Locate the cell with the specified text and output its (X, Y) center coordinate. 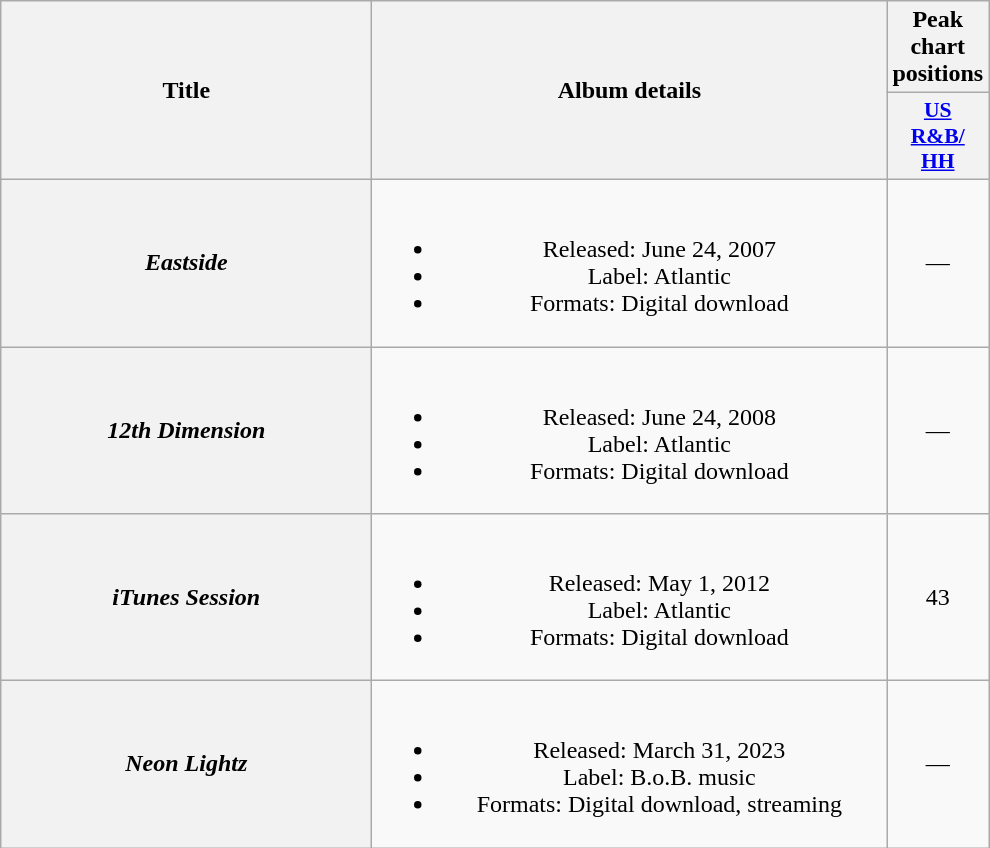
Eastside (186, 262)
Peak chart positions (938, 47)
Released: May 1, 2012Label: AtlanticFormats: Digital download (630, 598)
43 (938, 598)
Title (186, 90)
Neon Lightz (186, 764)
Album details (630, 90)
Released: June 24, 2008Label: AtlanticFormats: Digital download (630, 430)
iTunes Session (186, 598)
USR&B/HH (938, 136)
12th Dimension (186, 430)
Released: March 31, 2023Label: B.o.B. musicFormats: Digital download, streaming (630, 764)
Released: June 24, 2007Label: AtlanticFormats: Digital download (630, 262)
